Extract the (X, Y) coordinate from the center of the cell holding the provided text.  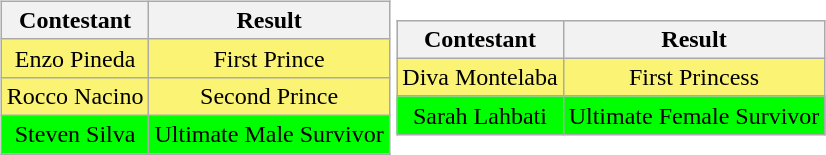
Ultimate Male Survivor (269, 134)
Sarah Lahbati (480, 115)
Diva Montelaba (480, 77)
Enzo Pineda (75, 58)
Steven Silva (75, 134)
Rocco Nacino (75, 96)
First Princess (694, 77)
Ultimate Female Survivor (694, 115)
Second Prince (269, 96)
First Prince (269, 58)
